Detect which cell encompasses the target text, then output its (x, y) center coordinate. 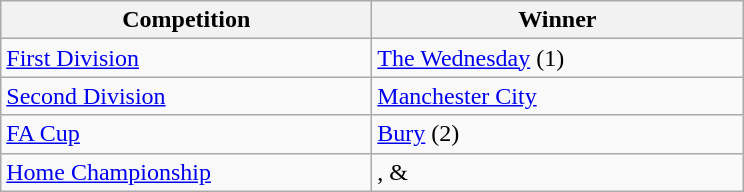
Home Championship (186, 172)
Bury (2) (558, 134)
FA Cup (186, 134)
First Division (186, 58)
, & (558, 172)
The Wednesday (1) (558, 58)
Second Division (186, 96)
Winner (558, 20)
Competition (186, 20)
Manchester City (558, 96)
